From the cell containing the given text, extract its center point as (x, y) coordinate. 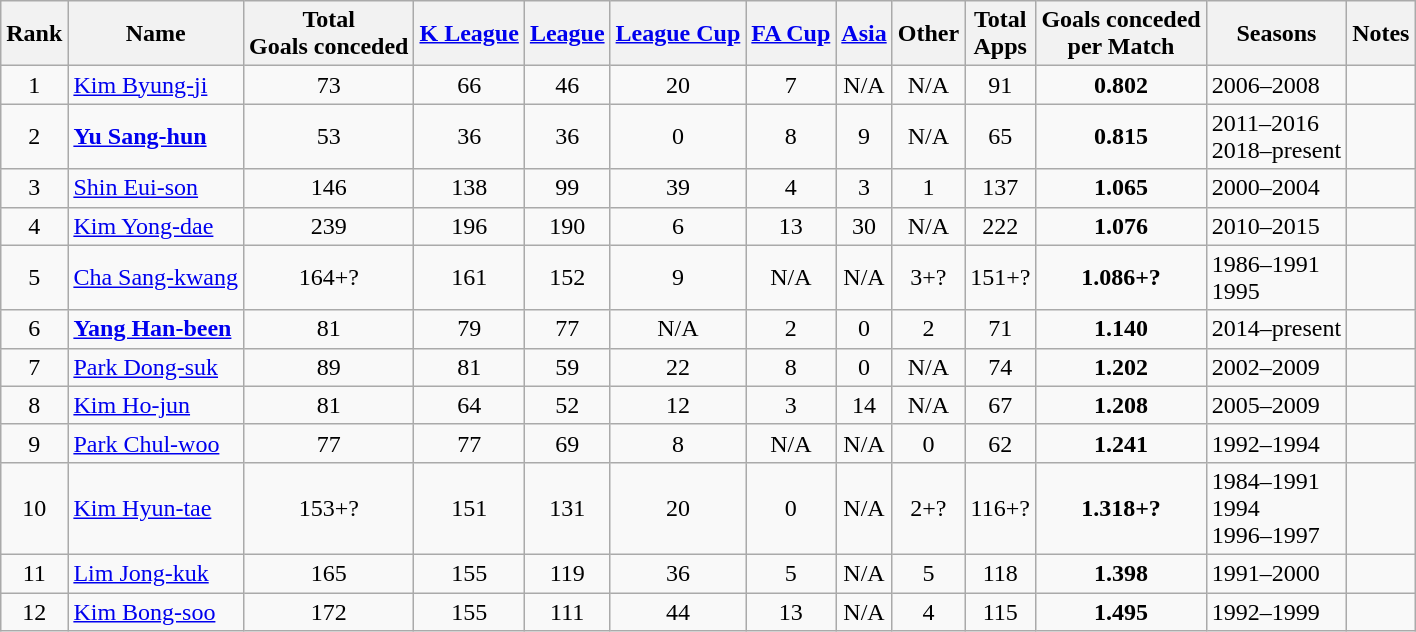
116+? (1000, 508)
1986–19911995 (1276, 278)
46 (567, 85)
44 (678, 611)
K League (469, 34)
Notes (1381, 34)
Cha Sang-kwang (156, 278)
1.202 (1121, 367)
1.076 (1121, 226)
161 (469, 278)
137 (1000, 188)
151+? (1000, 278)
66 (469, 85)
2+? (928, 508)
172 (329, 611)
79 (469, 329)
67 (1000, 405)
Asia (864, 34)
115 (1000, 611)
153+? (329, 508)
99 (567, 188)
League (567, 34)
1.086+? (1121, 278)
138 (469, 188)
Lim Jong-kuk (156, 573)
0.815 (1121, 136)
119 (567, 573)
39 (678, 188)
1992–1994 (1276, 443)
1.318+? (1121, 508)
152 (567, 278)
91 (1000, 85)
22 (678, 367)
Kim Ho-jun (156, 405)
Name (156, 34)
Yu Sang-hun (156, 136)
Kim Yong-dae (156, 226)
TotalApps (1000, 34)
196 (469, 226)
Other (928, 34)
30 (864, 226)
222 (1000, 226)
2005–2009 (1276, 405)
11 (34, 573)
0.802 (1121, 85)
164+? (329, 278)
TotalGoals conceded (329, 34)
64 (469, 405)
Rank (34, 34)
2014–present (1276, 329)
89 (329, 367)
1.065 (1121, 188)
Kim Bong-soo (156, 611)
59 (567, 367)
165 (329, 573)
239 (329, 226)
1984–199119941996–1997 (1276, 508)
2011–20162018–present (1276, 136)
Yang Han-been (156, 329)
Kim Byung-ji (156, 85)
62 (1000, 443)
146 (329, 188)
52 (567, 405)
1992–1999 (1276, 611)
65 (1000, 136)
3+? (928, 278)
Shin Eui-son (156, 188)
1.208 (1121, 405)
111 (567, 611)
2002–2009 (1276, 367)
2000–2004 (1276, 188)
14 (864, 405)
Park Chul-woo (156, 443)
1.140 (1121, 329)
FA Cup (791, 34)
131 (567, 508)
1.241 (1121, 443)
1.398 (1121, 573)
1991–2000 (1276, 573)
2006–2008 (1276, 85)
Goals concededper Match (1121, 34)
190 (567, 226)
Kim Hyun-tae (156, 508)
73 (329, 85)
74 (1000, 367)
Seasons (1276, 34)
Park Dong-suk (156, 367)
53 (329, 136)
71 (1000, 329)
151 (469, 508)
2010–2015 (1276, 226)
League Cup (678, 34)
118 (1000, 573)
69 (567, 443)
1.495 (1121, 611)
10 (34, 508)
